Extract the (X, Y) coordinate from the center of the cell holding the provided text.  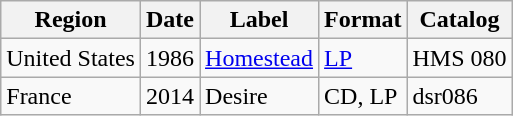
Label (260, 20)
France (71, 96)
United States (71, 58)
HMS 080 (460, 58)
Homestead (260, 58)
Region (71, 20)
Date (170, 20)
Desire (260, 96)
Catalog (460, 20)
dsr086 (460, 96)
LP (363, 58)
1986 (170, 58)
CD, LP (363, 96)
2014 (170, 96)
Format (363, 20)
